Scan for the cell matching the given text and deliver its [X, Y] coordinate at center. 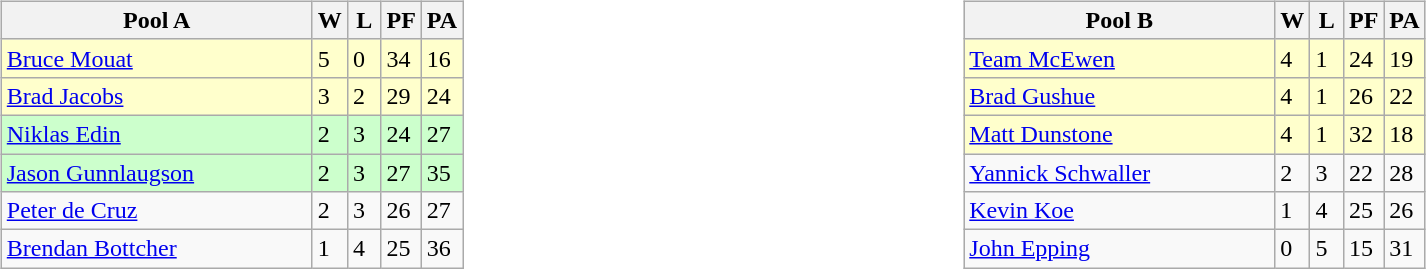
18 [1404, 134]
John Epping [1120, 249]
Yannick Schwaller [1120, 173]
19 [1404, 58]
15 [1363, 249]
Kevin Koe [1120, 211]
Pool A [156, 20]
16 [442, 58]
32 [1363, 134]
35 [442, 173]
Brendan Bottcher [156, 249]
36 [442, 249]
Matt Dunstone [1120, 134]
28 [1404, 173]
Niklas Edin [156, 134]
Bruce Mouat [156, 58]
Brad Gushue [1120, 96]
Pool B [1120, 20]
Brad Jacobs [156, 96]
34 [401, 58]
31 [1404, 249]
29 [401, 96]
Team McEwen [1120, 58]
Jason Gunnlaugson [156, 173]
Peter de Cruz [156, 211]
